Detect which cell encompasses the target text, then output its [x, y] center coordinate. 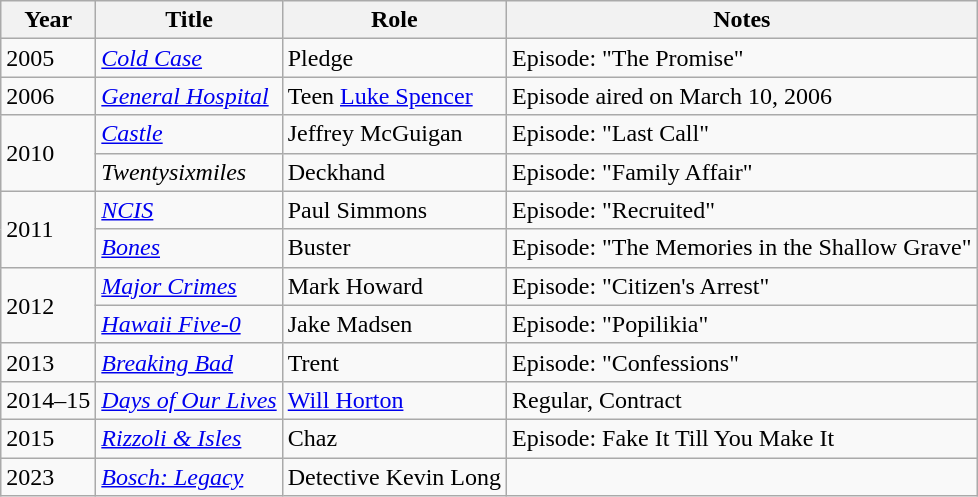
2012 [48, 305]
Major Crimes [189, 286]
Teen Luke Spencer [394, 96]
Deckhand [394, 172]
Title [189, 20]
Bosch: Legacy [189, 477]
Jeffrey McGuigan [394, 134]
Episode: "The Promise" [742, 58]
Twentysixmiles [189, 172]
2023 [48, 477]
Episode: "Last Call" [742, 134]
Episode: "Citizen's Arrest" [742, 286]
General Hospital [189, 96]
Episode aired on March 10, 2006 [742, 96]
Days of Our Lives [189, 400]
Jake Madsen [394, 324]
Mark Howard [394, 286]
NCIS [189, 210]
Episode: "Family Affair" [742, 172]
2006 [48, 96]
2014–15 [48, 400]
Episode: "Confessions" [742, 362]
Regular, Contract [742, 400]
Hawaii Five-0 [189, 324]
Episode: "The Memories in the Shallow Grave" [742, 248]
2005 [48, 58]
Cold Case [189, 58]
Episode: "Popilikia" [742, 324]
Trent [394, 362]
Detective Kevin Long [394, 477]
Rizzoli & Isles [189, 438]
Chaz [394, 438]
2011 [48, 229]
Year [48, 20]
Will Horton [394, 400]
2015 [48, 438]
Paul Simmons [394, 210]
Castle [189, 134]
2013 [48, 362]
Episode: Fake It Till You Make It [742, 438]
Breaking Bad [189, 362]
Pledge [394, 58]
2010 [48, 153]
Role [394, 20]
Episode: "Recruited" [742, 210]
Bones [189, 248]
Buster [394, 248]
Notes [742, 20]
